Output the [X, Y] coordinate of the center of the cell containing the given text.  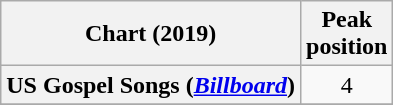
US Gospel Songs (Billboard) [151, 85]
Peak position [347, 34]
Chart (2019) [151, 34]
4 [347, 85]
